From the cell containing the given text, extract its center point as (X, Y) coordinate. 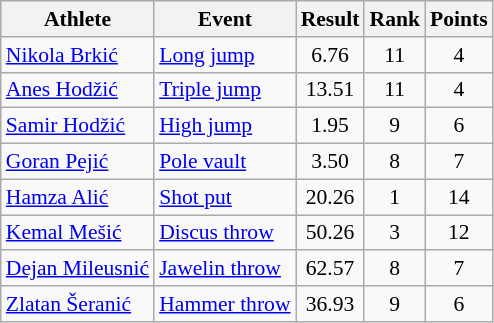
Nikola Brkić (78, 55)
3 (394, 233)
Pole vault (224, 162)
Samir Hodžić (78, 126)
Jawelin throw (224, 269)
Result (330, 19)
Shot put (224, 197)
Event (224, 19)
36.93 (330, 304)
13.51 (330, 90)
Zlatan Šeranić (78, 304)
14 (459, 197)
Hamza Alić (78, 197)
High jump (224, 126)
Long jump (224, 55)
Anes Hodžić (78, 90)
Rank (394, 19)
Athlete (78, 19)
20.26 (330, 197)
62.57 (330, 269)
Kemal Mešić (78, 233)
1 (394, 197)
Goran Pejić (78, 162)
Dejan Mileusnić (78, 269)
6.76 (330, 55)
3.50 (330, 162)
Hammer throw (224, 304)
1.95 (330, 126)
Discus throw (224, 233)
Triple jump (224, 90)
50.26 (330, 233)
Points (459, 19)
12 (459, 233)
